Locate the cell with the specified text and output its (x, y) center coordinate. 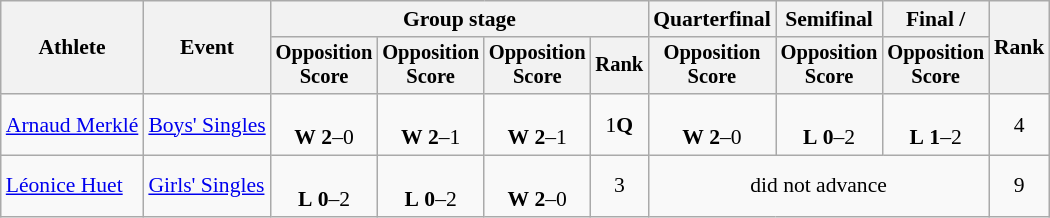
Group stage (460, 19)
4 (1020, 124)
Quarterfinal (712, 19)
1Q (620, 124)
Event (206, 48)
L 1–2 (936, 124)
9 (1020, 186)
did not advance (818, 186)
Arnaud Merklé (72, 124)
Semifinal (830, 19)
Athlete (72, 48)
Boys' Singles (206, 124)
Girls' Singles (206, 186)
3 (620, 186)
Final / (936, 19)
Léonice Huet (72, 186)
